Return (X, Y) of the center of cell containing provided text 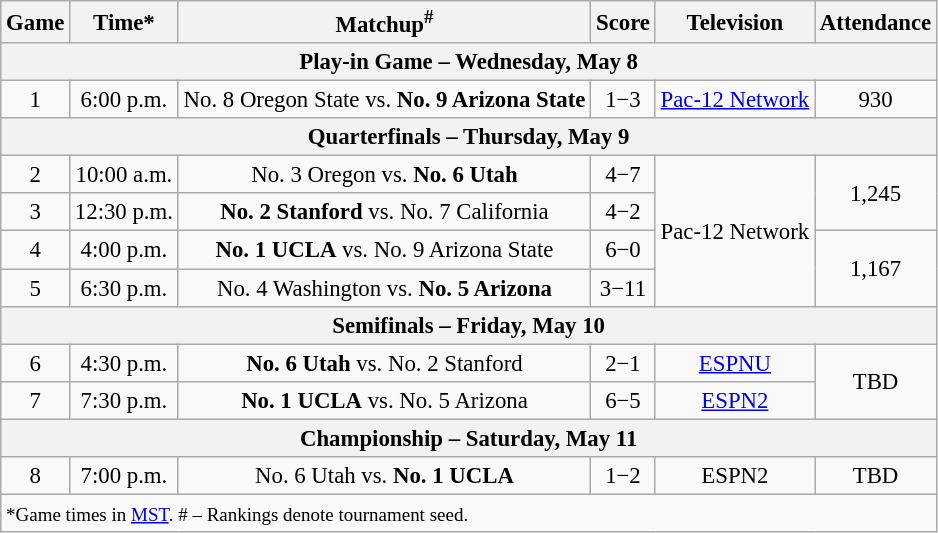
5 (36, 288)
930 (876, 100)
4:30 p.m. (124, 363)
4 (36, 250)
3 (36, 213)
Championship – Saturday, May 11 (469, 438)
12:30 p.m. (124, 213)
No. 1 UCLA vs. No. 5 Arizona (384, 400)
Television (734, 22)
6−0 (624, 250)
Semifinals – Friday, May 10 (469, 325)
No. 6 Utah vs. No. 1 UCLA (384, 476)
Quarterfinals – Thursday, May 9 (469, 137)
No. 2 Stanford vs. No. 7 California (384, 213)
10:00 a.m. (124, 175)
6:00 p.m. (124, 100)
No. 3 Oregon vs. No. 6 Utah (384, 175)
No. 1 UCLA vs. No. 9 Arizona State (384, 250)
No. 6 Utah vs. No. 2 Stanford (384, 363)
8 (36, 476)
Play-in Game – Wednesday, May 8 (469, 62)
4−7 (624, 175)
Score (624, 22)
7:30 p.m. (124, 400)
Time* (124, 22)
No. 8 Oregon State vs. No. 9 Arizona State (384, 100)
1,245 (876, 194)
4−2 (624, 213)
7:00 p.m. (124, 476)
6:30 p.m. (124, 288)
2 (36, 175)
ESPNU (734, 363)
1,167 (876, 268)
No. 4 Washington vs. No. 5 Arizona (384, 288)
2−1 (624, 363)
7 (36, 400)
6 (36, 363)
Matchup# (384, 22)
*Game times in MST. # – Rankings denote tournament seed. (469, 513)
1−2 (624, 476)
6−5 (624, 400)
4:00 p.m. (124, 250)
3−11 (624, 288)
1 (36, 100)
1−3 (624, 100)
Game (36, 22)
Attendance (876, 22)
